Extract the (x, y) coordinate from the center of the cell holding the provided text.  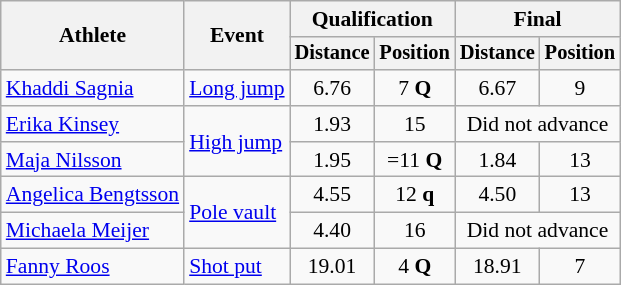
Qualification (372, 19)
18.91 (498, 267)
Fanny Roos (92, 267)
6.67 (498, 88)
15 (415, 124)
High jump (236, 142)
Final (538, 19)
4.55 (332, 195)
1.95 (332, 160)
Long jump (236, 88)
Erika Kinsey (92, 124)
1.84 (498, 160)
Angelica Bengtsson (92, 195)
Michaela Meijer (92, 231)
4 Q (415, 267)
6.76 (332, 88)
Maja Nilsson (92, 160)
Athlete (92, 36)
Pole vault (236, 212)
7 Q (415, 88)
16 (415, 231)
=11 Q (415, 160)
12 q (415, 195)
7 (580, 267)
Event (236, 36)
9 (580, 88)
1.93 (332, 124)
Khaddi Sagnia (92, 88)
Shot put (236, 267)
4.50 (498, 195)
4.40 (332, 231)
19.01 (332, 267)
